Provide the [X, Y] coordinate of the cell's center where the given text is located.  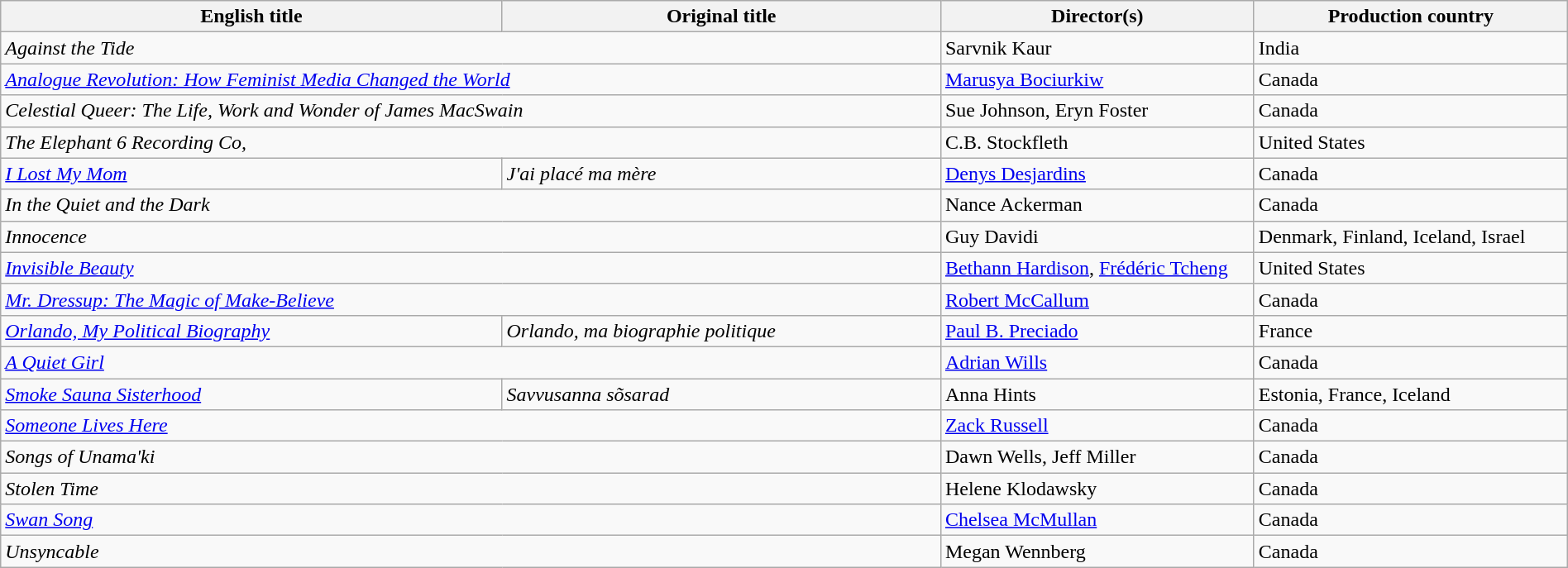
Sue Johnson, Eryn Foster [1097, 111]
Songs of Unama'ki [471, 457]
Unsyncable [471, 551]
C.B. Stockfleth [1097, 142]
Analogue Revolution: How Feminist Media Changed the World [471, 79]
Innocence [471, 236]
France [1411, 331]
Orlando, ma biographie politique [721, 331]
Smoke Sauna Sisterhood [251, 394]
A Quiet Girl [471, 362]
Megan Wennberg [1097, 551]
Denmark, Finland, Iceland, Israel [1411, 236]
Celestial Queer: The Life, Work and Wonder of James MacSwain [471, 111]
Production country [1411, 17]
Original title [721, 17]
The Elephant 6 Recording Co, [471, 142]
Swan Song [471, 520]
India [1411, 48]
Against the Tide [471, 48]
Mr. Dressup: The Magic of Make-Believe [471, 299]
I Lost My Mom [251, 174]
Robert McCallum [1097, 299]
Estonia, France, Iceland [1411, 394]
Dawn Wells, Jeff Miller [1097, 457]
Stolen Time [471, 489]
Marusya Bociurkiw [1097, 79]
Paul B. Preciado [1097, 331]
Adrian Wills [1097, 362]
Nance Ackerman [1097, 205]
J'ai placé ma mère [721, 174]
Orlando, My Political Biography [251, 331]
Invisible Beauty [471, 268]
In the Quiet and the Dark [471, 205]
Guy Davidi [1097, 236]
Bethann Hardison, Frédéric Tcheng [1097, 268]
Helene Klodawsky [1097, 489]
Anna Hints [1097, 394]
Denys Desjardins [1097, 174]
Sarvnik Kaur [1097, 48]
Zack Russell [1097, 426]
English title [251, 17]
Savvusanna sõsarad [721, 394]
Director(s) [1097, 17]
Someone Lives Here [471, 426]
Chelsea McMullan [1097, 520]
